Scan for the cell matching the given text and deliver its [X, Y] coordinate at center. 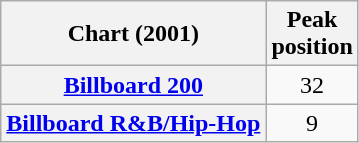
Billboard 200 [134, 85]
Peakposition [312, 34]
32 [312, 85]
Chart (2001) [134, 34]
Billboard R&B/Hip-Hop [134, 123]
9 [312, 123]
